From the cell containing the given text, extract its center point as [x, y] coordinate. 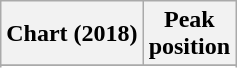
Chart (2018) [72, 34]
Peak position [189, 34]
